Output the (x, y) coordinate of the center of the cell containing the given text.  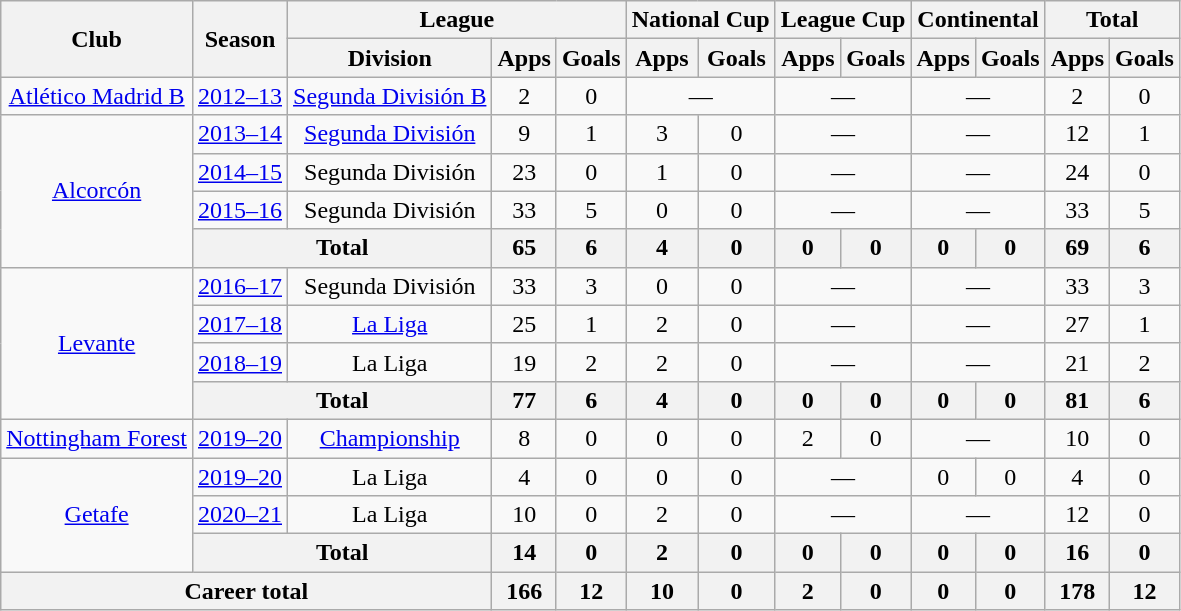
Segunda División B (390, 96)
24 (1077, 172)
27 (1077, 324)
2015–16 (240, 210)
2018–19 (240, 362)
Career total (246, 591)
2014–15 (240, 172)
Alcorcón (97, 191)
2016–17 (240, 286)
League (458, 20)
2020–21 (240, 515)
2013–14 (240, 134)
2017–18 (240, 324)
Championship (390, 438)
Levante (97, 343)
Nottingham Forest (97, 438)
2012–13 (240, 96)
69 (1077, 248)
9 (524, 134)
77 (524, 400)
16 (1077, 553)
National Cup (700, 20)
65 (524, 248)
25 (524, 324)
19 (524, 362)
Club (97, 39)
Continental (978, 20)
Division (390, 58)
League Cup (843, 20)
Season (240, 39)
8 (524, 438)
Atlético Madrid B (97, 96)
81 (1077, 400)
23 (524, 172)
178 (1077, 591)
21 (1077, 362)
Getafe (97, 515)
14 (524, 553)
166 (524, 591)
